Pinpoint the cell where the given text exists, returning its [x, y] midpoint coordinate. 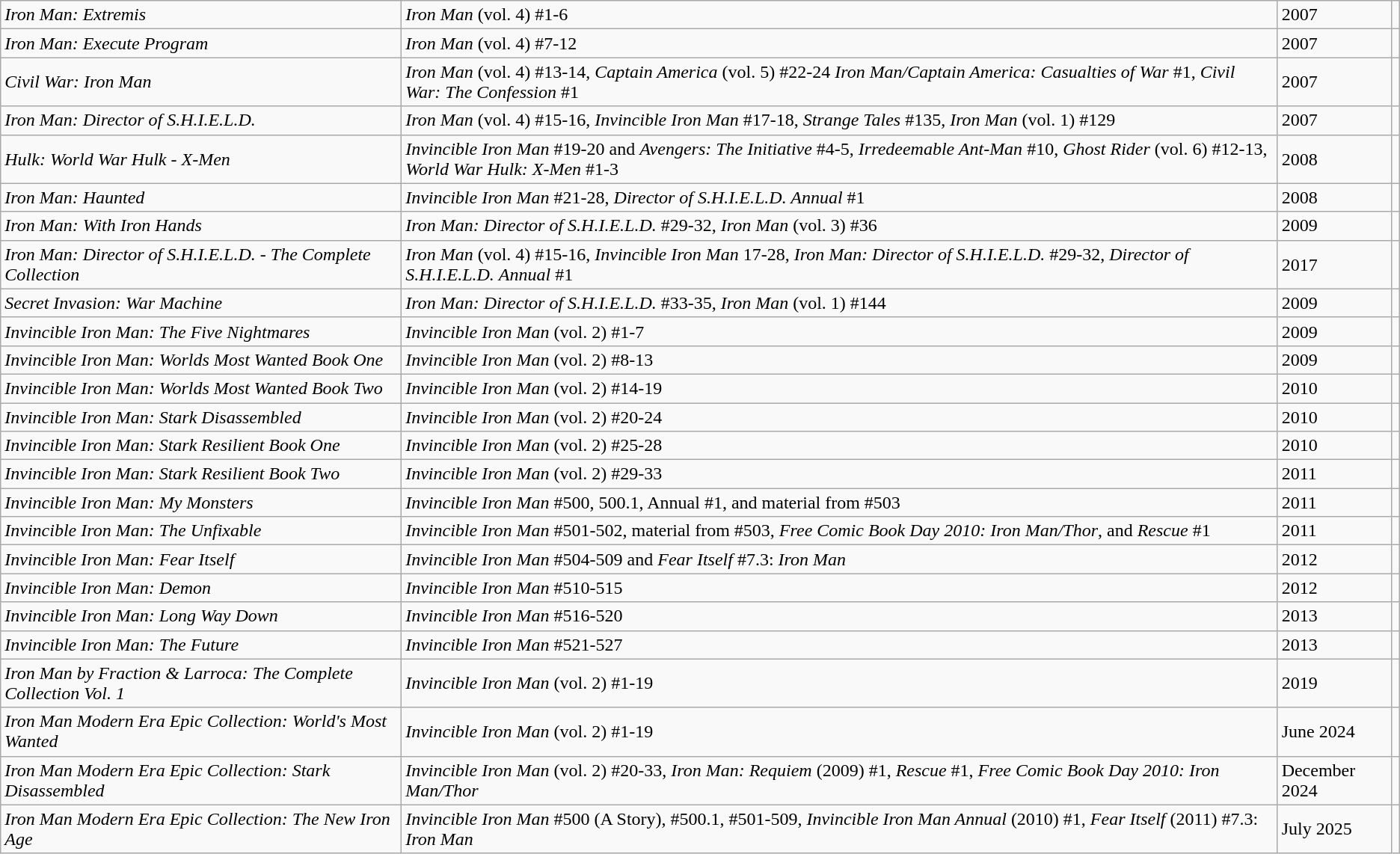
Invincible Iron Man #510-515 [839, 588]
Iron Man: Director of S.H.I.E.L.D. - The Complete Collection [201, 265]
Invincible Iron Man: Long Way Down [201, 616]
Iron Man Modern Era Epic Collection: The New Iron Age [201, 829]
December 2024 [1334, 781]
Iron Man: Director of S.H.I.E.L.D. [201, 120]
Invincible Iron Man: The Future [201, 645]
Iron Man: Execute Program [201, 43]
Secret Invasion: War Machine [201, 303]
Invincible Iron Man (vol. 2) #20-24 [839, 417]
Invincible Iron Man #21-28, Director of S.H.I.E.L.D. Annual #1 [839, 197]
Iron Man: Director of S.H.I.E.L.D. #33-35, Iron Man (vol. 1) #144 [839, 303]
Invincible Iron Man #500, 500.1, Annual #1, and material from #503 [839, 503]
Iron Man (vol. 4) #7-12 [839, 43]
Iron Man: Extremis [201, 15]
Invincible Iron Man: Demon [201, 588]
Invincible Iron Man: Stark Resilient Book Two [201, 474]
2017 [1334, 265]
Invincible Iron Man: Stark Disassembled [201, 417]
Iron Man by Fraction & Larroca: The Complete Collection Vol. 1 [201, 683]
Iron Man: Director of S.H.I.E.L.D. #29-32, Iron Man (vol. 3) #36 [839, 226]
Iron Man: Haunted [201, 197]
Invincible Iron Man: Stark Resilient Book One [201, 446]
Invincible Iron Man (vol. 2) #29-33 [839, 474]
Invincible Iron Man #521-527 [839, 645]
Invincible Iron Man: My Monsters [201, 503]
Invincible Iron Man (vol. 2) #14-19 [839, 388]
July 2025 [1334, 829]
Invincible Iron Man: Fear Itself [201, 559]
Iron Man Modern Era Epic Collection: Stark Disassembled [201, 781]
Invincible Iron Man (vol. 2) #8-13 [839, 360]
Invincible Iron Man: The Five Nightmares [201, 331]
June 2024 [1334, 731]
Invincible Iron Man: Worlds Most Wanted Book One [201, 360]
Invincible Iron Man (vol. 2) #20-33, Iron Man: Requiem (2009) #1, Rescue #1, Free Comic Book Day 2010: Iron Man/Thor [839, 781]
Invincible Iron Man: Worlds Most Wanted Book Two [201, 388]
Iron Man (vol. 4) #13-14, Captain America (vol. 5) #22-24 Iron Man/Captain America: Casualties of War #1, Civil War: The Confession #1 [839, 82]
Invincible Iron Man #504-509 and Fear Itself #7.3: Iron Man [839, 559]
Invincible Iron Man (vol. 2) #25-28 [839, 446]
Invincible Iron Man (vol. 2) #1-7 [839, 331]
Civil War: Iron Man [201, 82]
Invincible Iron Man #500 (A Story), #500.1, #501-509, Invincible Iron Man Annual (2010) #1, Fear Itself (2011) #7.3: Iron Man [839, 829]
Iron Man (vol. 4) #15-16, Invincible Iron Man 17-28, Iron Man: Director of S.H.I.E.L.D. #29-32, Director of S.H.I.E.L.D. Annual #1 [839, 265]
Invincible Iron Man #516-520 [839, 616]
Iron Man Modern Era Epic Collection: World's Most Wanted [201, 731]
Iron Man (vol. 4) #1-6 [839, 15]
Hulk: World War Hulk - X-Men [201, 159]
Invincible Iron Man #19-20 and Avengers: The Initiative #4-5, Irredeemable Ant-Man #10, Ghost Rider (vol. 6) #12-13, World War Hulk: X-Men #1-3 [839, 159]
Invincible Iron Man #501-502, material from #503, Free Comic Book Day 2010: Iron Man/Thor, and Rescue #1 [839, 531]
Iron Man: With Iron Hands [201, 226]
Invincible Iron Man: The Unfixable [201, 531]
Iron Man (vol. 4) #15-16, Invincible Iron Man #17-18, Strange Tales #135, Iron Man (vol. 1) #129 [839, 120]
2019 [1334, 683]
